For the text-containing cell, return its midpoint in [x, y] coordinate format. 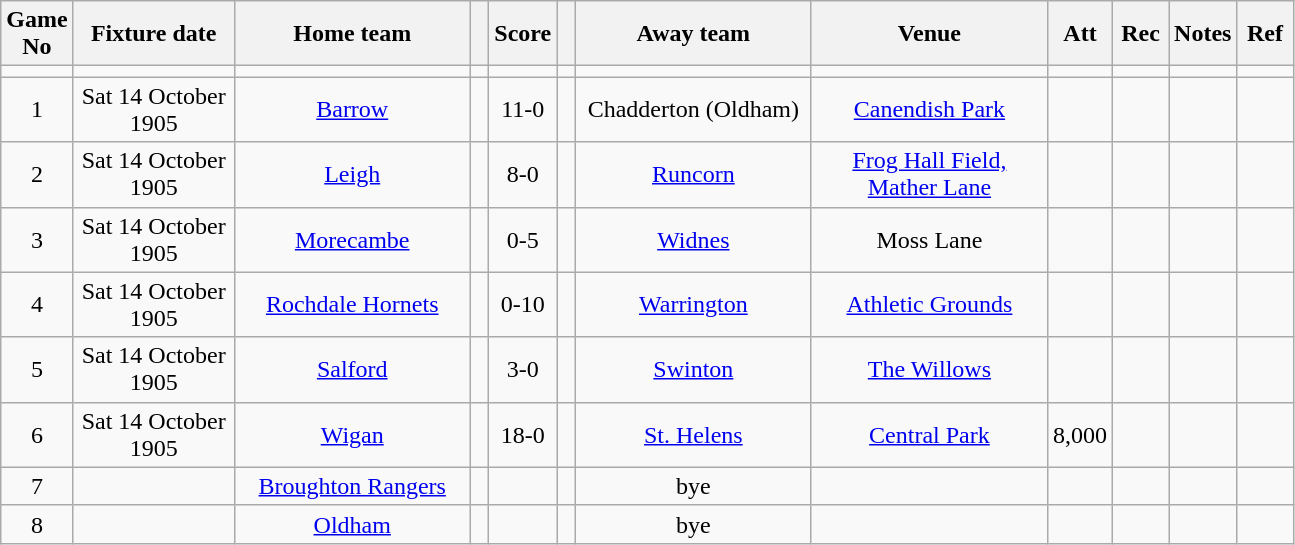
Morecambe [352, 240]
0-5 [523, 240]
Venue [929, 34]
11-0 [523, 110]
Athletic Grounds [929, 304]
3 [37, 240]
Central Park [929, 434]
Broughton Rangers [352, 486]
Fixture date [154, 34]
Widnes [693, 240]
Game No [37, 34]
6 [37, 434]
7 [37, 486]
8-0 [523, 174]
Att [1080, 34]
Score [523, 34]
Salford [352, 370]
18-0 [523, 434]
Notes [1203, 34]
Oldham [352, 524]
8,000 [1080, 434]
2 [37, 174]
Warrington [693, 304]
Leigh [352, 174]
Swinton [693, 370]
Rochdale Hornets [352, 304]
Away team [693, 34]
Runcorn [693, 174]
4 [37, 304]
1 [37, 110]
Canendish Park [929, 110]
Ref [1265, 34]
Frog Hall Field, Mather Lane [929, 174]
8 [37, 524]
3-0 [523, 370]
St. Helens [693, 434]
0-10 [523, 304]
Chadderton (Oldham) [693, 110]
Barrow [352, 110]
Wigan [352, 434]
The Willows [929, 370]
Home team [352, 34]
5 [37, 370]
Moss Lane [929, 240]
Rec [1141, 34]
